Provide the (x, y) coordinate of the cell's center where the given text is located.  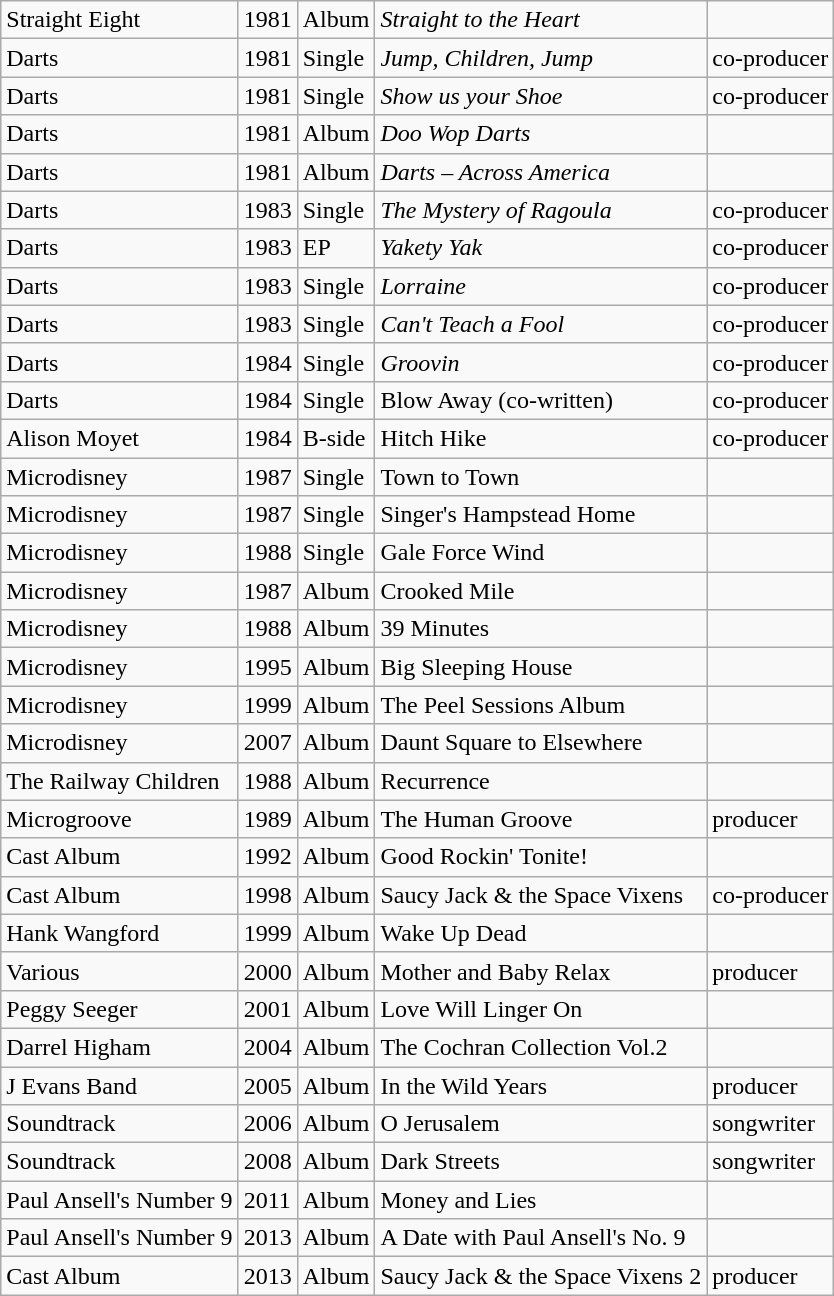
Town to Town (541, 477)
The Cochran Collection Vol.2 (541, 1047)
2007 (268, 743)
Dark Streets (541, 1162)
Mother and Baby Relax (541, 971)
Singer's Hampstead Home (541, 515)
Darrel Higham (120, 1047)
2011 (268, 1200)
O Jerusalem (541, 1124)
Love Will Linger On (541, 1009)
Big Sleeping House (541, 667)
Hitch Hike (541, 438)
J Evans Band (120, 1085)
1998 (268, 895)
2000 (268, 971)
2004 (268, 1047)
Groovin (541, 362)
Money and Lies (541, 1200)
2005 (268, 1085)
Darts – Across America (541, 172)
In the Wild Years (541, 1085)
Gale Force Wind (541, 553)
Blow Away (co-written) (541, 400)
A Date with Paul Ansell's No. 9 (541, 1238)
Doo Wop Darts (541, 134)
B-side (336, 438)
The Mystery of Ragoula (541, 210)
Peggy Seeger (120, 1009)
Hank Wangford (120, 933)
EP (336, 248)
Alison Moyet (120, 438)
Daunt Square to Elsewhere (541, 743)
Crooked Mile (541, 591)
1989 (268, 819)
Saucy Jack & the Space Vixens 2 (541, 1276)
Lorraine (541, 286)
Good Rockin' Tonite! (541, 857)
Yakety Yak (541, 248)
Microgroove (120, 819)
Various (120, 971)
Wake Up Dead (541, 933)
Saucy Jack & the Space Vixens (541, 895)
Jump, Children, Jump (541, 58)
2001 (268, 1009)
39 Minutes (541, 629)
Straight to the Heart (541, 20)
1992 (268, 857)
Recurrence (541, 781)
The Human Groove (541, 819)
Can't Teach a Fool (541, 324)
1995 (268, 667)
Show us your Shoe (541, 96)
The Railway Children (120, 781)
Straight Eight (120, 20)
2008 (268, 1162)
2006 (268, 1124)
The Peel Sessions Album (541, 705)
